Find where the given text appears and provide that cell's center as (x, y) coordinate. 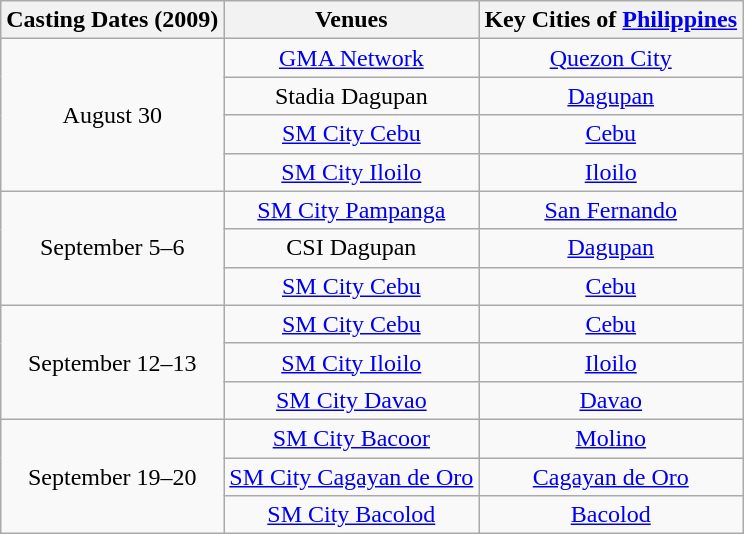
Cagayan de Oro (611, 477)
CSI Dagupan (352, 248)
September 19–20 (112, 476)
September 5–6 (112, 248)
Venues (352, 20)
Davao (611, 400)
SM City Bacolod (352, 515)
Key Cities of Philippines (611, 20)
SM City Pampanga (352, 210)
Molino (611, 438)
GMA Network (352, 58)
SM City Cagayan de Oro (352, 477)
September 12–13 (112, 362)
Bacolod (611, 515)
Quezon City (611, 58)
August 30 (112, 115)
SM City Bacoor (352, 438)
Stadia Dagupan (352, 96)
SM City Davao (352, 400)
San Fernando (611, 210)
Casting Dates (2009) (112, 20)
